Determine the [X, Y] coordinate at the center of the cell enclosing the given text.  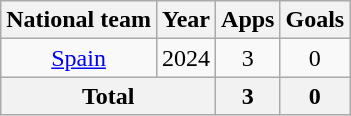
National team [79, 20]
Spain [79, 58]
Total [108, 96]
Apps [248, 20]
2024 [186, 58]
Goals [315, 20]
Year [186, 20]
